Return the [x, y] coordinate for the center point of the cell that contains the specified text.  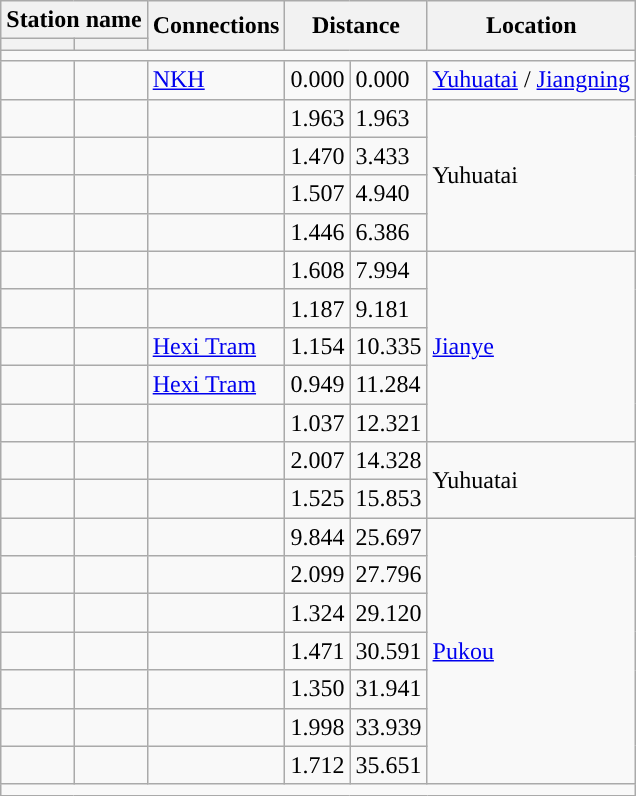
1.998 [318, 727]
9.844 [318, 537]
7.994 [388, 270]
1.525 [318, 499]
Distance [356, 26]
1.608 [318, 270]
3.433 [388, 156]
1.471 [318, 651]
1.187 [318, 308]
Station name [74, 20]
NKH [216, 80]
35.651 [388, 765]
1.507 [318, 194]
25.697 [388, 537]
9.181 [388, 308]
33.939 [388, 727]
1.350 [318, 689]
2.099 [318, 575]
30.591 [388, 651]
29.120 [388, 613]
Yuhuatai / Jiangning [531, 80]
1.324 [318, 613]
4.940 [388, 194]
1.712 [318, 765]
31.941 [388, 689]
6.386 [388, 232]
2.007 [318, 461]
10.335 [388, 346]
12.321 [388, 423]
0.949 [318, 384]
1.154 [318, 346]
Jianye [531, 346]
Location [531, 26]
1.037 [318, 423]
15.853 [388, 499]
27.796 [388, 575]
14.328 [388, 461]
Connections [216, 26]
11.284 [388, 384]
1.470 [318, 156]
Pukou [531, 651]
1.446 [318, 232]
